Detect which cell encompasses the target text, then output its (x, y) center coordinate. 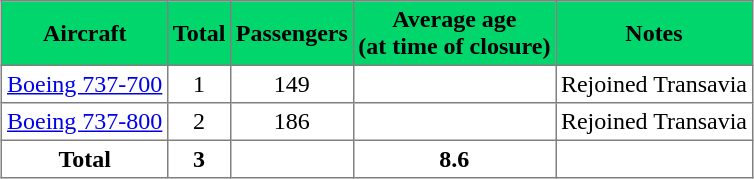
1 (200, 84)
Boeing 737-700 (85, 84)
Boeing 737-800 (85, 122)
Average age(at time of closure) (454, 33)
2 (200, 122)
186 (292, 122)
3 (200, 159)
Notes (654, 33)
Passengers (292, 33)
8.6 (454, 159)
149 (292, 84)
Aircraft (85, 33)
